Detect which cell encompasses the target text, then output its (x, y) center coordinate. 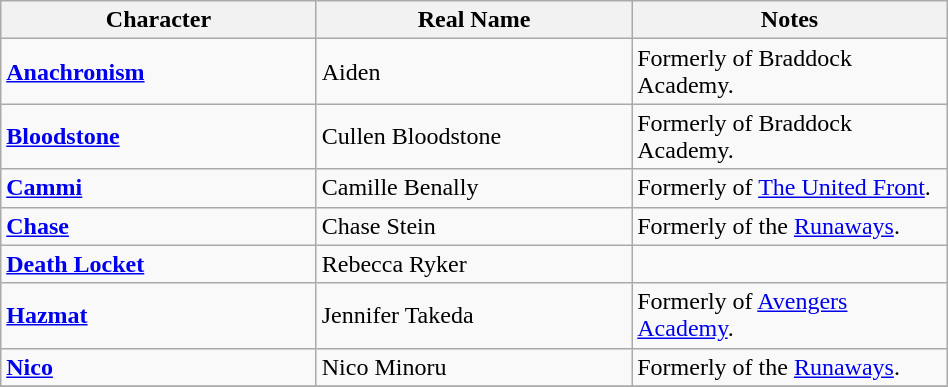
Nico Minoru (474, 367)
Camille Benally (474, 188)
Formerly of The United Front. (790, 188)
Aiden (474, 72)
Notes (790, 20)
Nico (158, 367)
Cammi (158, 188)
Rebecca Ryker (474, 264)
Real Name (474, 20)
Chase (158, 226)
Chase Stein (474, 226)
Jennifer Takeda (474, 316)
Hazmat (158, 316)
Cullen Bloodstone (474, 136)
Character (158, 20)
Bloodstone (158, 136)
Formerly of Avengers Academy. (790, 316)
Anachronism (158, 72)
Death Locket (158, 264)
